For the text-containing cell, return its midpoint in (X, Y) coordinate format. 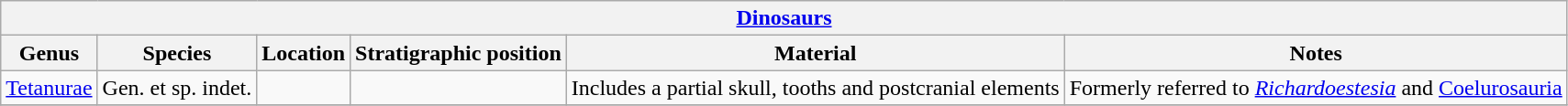
Stratigraphic position (459, 53)
Includes a partial skull, tooths and postcranial elements (815, 88)
Location (304, 53)
Formerly referred to Richardoestesia and Coelurosauria (1316, 88)
Gen. et sp. indet. (177, 88)
Tetanurae (50, 88)
Material (815, 53)
Dinosaurs (784, 18)
Species (177, 53)
Notes (1316, 53)
Genus (50, 53)
